Provide the [x, y] coordinate of the cell's center where the given text is located.  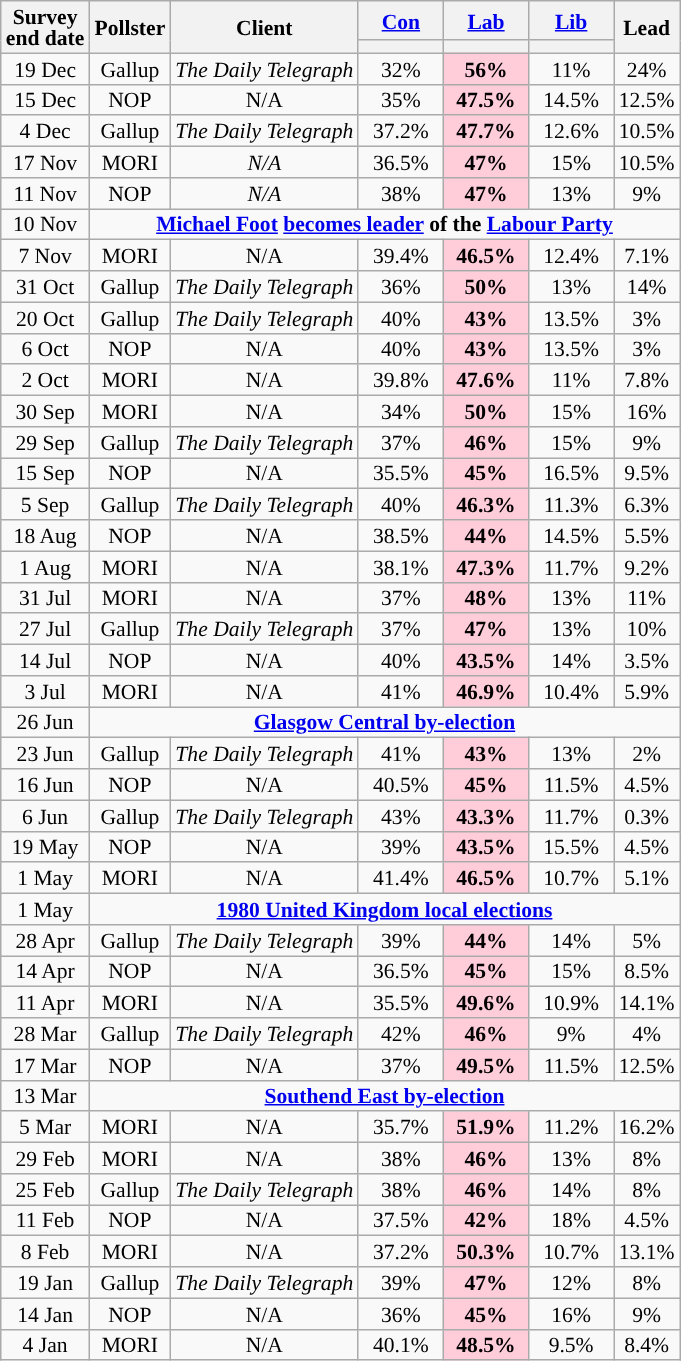
0.3% [647, 816]
5.1% [647, 878]
43.3% [486, 816]
5.9% [647, 692]
30 Sep [46, 412]
Glasgow Central by-election [384, 722]
47.3% [486, 566]
40.5% [400, 784]
19 Jan [46, 1282]
8 Feb [46, 1252]
27 Jul [46, 630]
5% [647, 940]
16.5% [572, 474]
10.4% [572, 692]
11.2% [572, 1128]
4 Dec [46, 132]
20 Oct [46, 318]
3 Jul [46, 692]
28 Mar [46, 1034]
Surveyend date [46, 27]
39.4% [400, 256]
15 Sep [46, 474]
11 Feb [46, 1220]
38.5% [400, 536]
5 Mar [46, 1128]
8.4% [647, 1344]
16 Jun [46, 784]
6 Oct [46, 348]
10.9% [572, 1002]
11 Nov [46, 194]
41.4% [400, 878]
3.5% [647, 660]
4 Jan [46, 1344]
50.3% [486, 1252]
Pollster [130, 27]
7.1% [647, 256]
10 Nov [46, 224]
19 May [46, 846]
46.9% [486, 692]
29 Sep [46, 442]
6.3% [647, 504]
14 Jan [46, 1314]
13.1% [647, 1252]
18% [572, 1220]
24% [647, 68]
Michael Foot becomes leader of the Labour Party [384, 224]
1 Aug [46, 566]
25 Feb [46, 1190]
48% [486, 598]
11.3% [572, 504]
14.1% [647, 1002]
12% [572, 1282]
Con [400, 20]
5 Sep [46, 504]
2 Oct [46, 380]
38.1% [400, 566]
Lab [486, 20]
Lib [572, 20]
34% [400, 412]
46.3% [486, 504]
47.7% [486, 132]
28 Apr [46, 940]
19 Dec [46, 68]
4% [647, 1034]
32% [400, 68]
10% [647, 630]
26 Jun [46, 722]
56% [486, 68]
7.8% [647, 380]
48.5% [486, 1344]
12.4% [572, 256]
35% [400, 100]
7 Nov [46, 256]
13 Mar [46, 1096]
23 Jun [46, 754]
8.5% [647, 972]
Southend East by-election [384, 1096]
2% [647, 754]
39.8% [400, 380]
29 Feb [46, 1158]
9.2% [647, 566]
37.5% [400, 1220]
49.6% [486, 1002]
47.6% [486, 380]
17 Mar [46, 1064]
6 Jun [46, 816]
49.5% [486, 1064]
14 Jul [46, 660]
1980 United Kingdom local elections [384, 910]
5.5% [647, 536]
40.1% [400, 1344]
Client [264, 27]
47.5% [486, 100]
14 Apr [46, 972]
18 Aug [46, 536]
11 Apr [46, 1002]
31 Jul [46, 598]
51.9% [486, 1128]
16.2% [647, 1128]
15 Dec [46, 100]
15.5% [572, 846]
Lead [647, 27]
31 Oct [46, 286]
17 Nov [46, 162]
12.6% [572, 132]
35.7% [400, 1128]
